Output the [X, Y] coordinate of the center of the cell containing the given text.  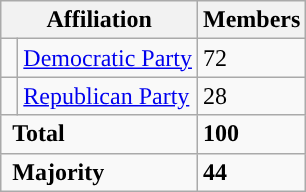
28 [251, 96]
Democratic Party [108, 58]
Total [100, 134]
Republican Party [108, 96]
100 [251, 134]
Majority [100, 172]
Members [251, 20]
72 [251, 58]
44 [251, 172]
Affiliation [100, 20]
